From the cell containing the given text, extract its center point as [x, y] coordinate. 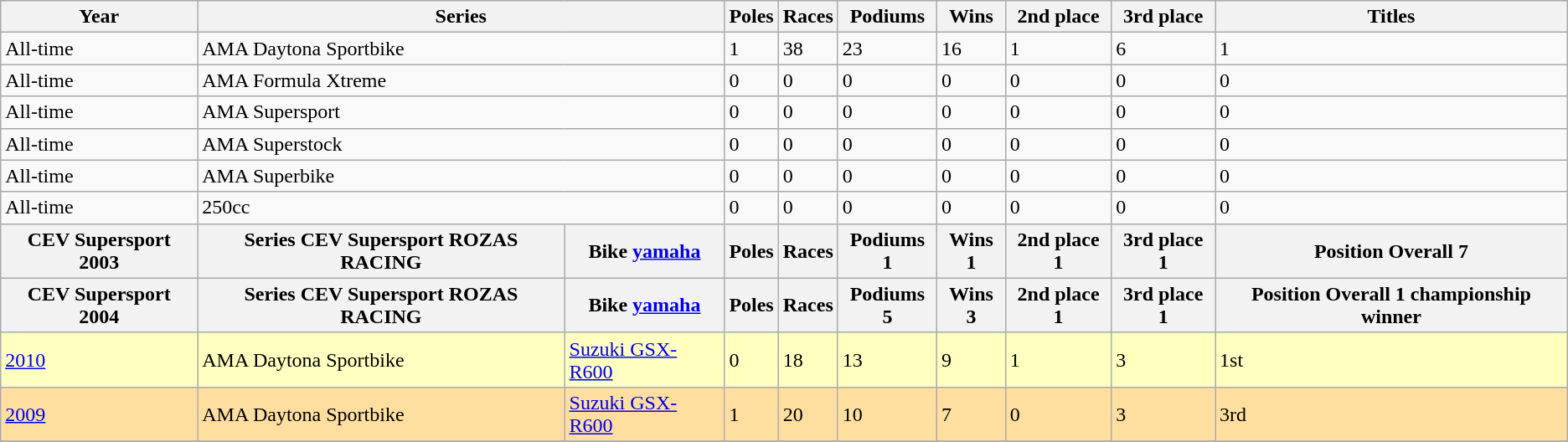
250cc [461, 208]
Podiums 1 [887, 251]
2010 [99, 360]
CEV Supersport 2003 [99, 251]
2009 [99, 414]
2nd place [1058, 17]
13 [887, 360]
CEV Supersport 2004 [99, 305]
3rd [1392, 414]
Podiums [887, 17]
38 [807, 49]
18 [807, 360]
AMA Superbike [461, 176]
Series [461, 17]
3rd place [1163, 17]
Year [99, 17]
6 [1163, 49]
AMA Superstock [461, 144]
7 [972, 414]
Titles [1392, 17]
1st [1392, 360]
9 [972, 360]
Position Overall 1 championship winner [1392, 305]
Position Overall 7 [1392, 251]
Wins [972, 17]
23 [887, 49]
AMA Supersport [461, 112]
10 [887, 414]
20 [807, 414]
16 [972, 49]
Wins 1 [972, 251]
Podiums 5 [887, 305]
Wins 3 [972, 305]
AMA Formula Xtreme [461, 80]
